For the text-containing cell, return its midpoint in [x, y] coordinate format. 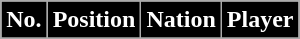
Position [94, 20]
No. [24, 20]
Nation [181, 20]
Player [260, 20]
